Identify which cell holds the provided text, then report its (x, y) central coordinate. 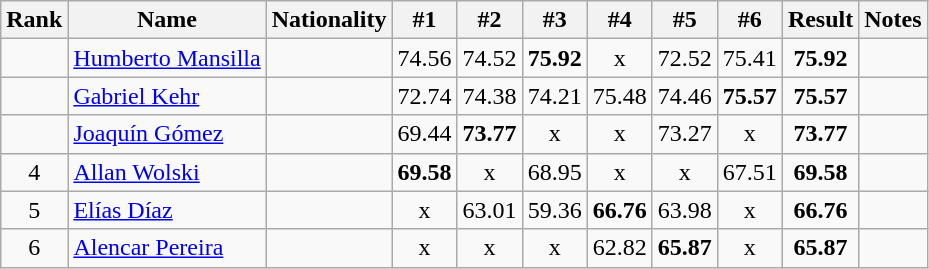
Humberto Mansilla (167, 58)
72.74 (424, 96)
75.48 (620, 96)
73.27 (684, 134)
#3 (554, 20)
Notes (893, 20)
Alencar Pereira (167, 248)
6 (34, 248)
#5 (684, 20)
Allan Wolski (167, 172)
#6 (750, 20)
74.52 (490, 58)
72.52 (684, 58)
Nationality (329, 20)
4 (34, 172)
Elías Díaz (167, 210)
69.44 (424, 134)
62.82 (620, 248)
68.95 (554, 172)
74.46 (684, 96)
Joaquín Gómez (167, 134)
63.01 (490, 210)
63.98 (684, 210)
5 (34, 210)
Result (820, 20)
74.56 (424, 58)
Gabriel Kehr (167, 96)
#4 (620, 20)
#2 (490, 20)
75.41 (750, 58)
#1 (424, 20)
74.21 (554, 96)
Name (167, 20)
74.38 (490, 96)
Rank (34, 20)
59.36 (554, 210)
67.51 (750, 172)
